Scan for the cell matching the given text and deliver its [X, Y] coordinate at center. 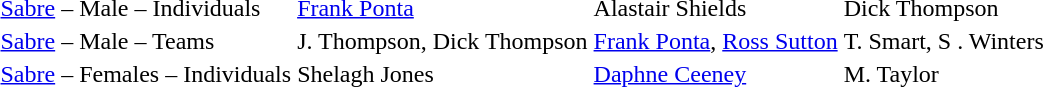
Frank Ponta, Ross Sutton [716, 41]
J. Thompson, Dick Thompson [442, 41]
